Output the (x, y) coordinate of the center of the cell containing the given text.  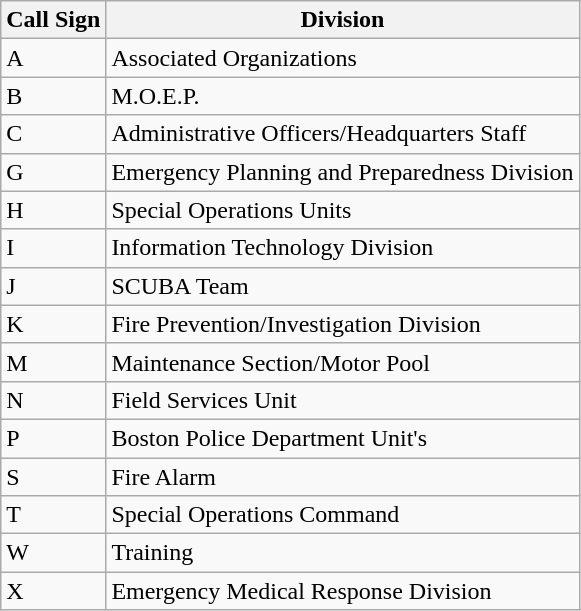
Emergency Planning and Preparedness Division (342, 172)
H (54, 210)
Fire Prevention/Investigation Division (342, 324)
J (54, 286)
W (54, 553)
N (54, 400)
Call Sign (54, 20)
S (54, 477)
B (54, 96)
M.O.E.P. (342, 96)
A (54, 58)
SCUBA Team (342, 286)
Training (342, 553)
Field Services Unit (342, 400)
P (54, 438)
Fire Alarm (342, 477)
I (54, 248)
Special Operations Units (342, 210)
Division (342, 20)
Special Operations Command (342, 515)
X (54, 591)
Emergency Medical Response Division (342, 591)
G (54, 172)
C (54, 134)
T (54, 515)
Boston Police Department Unit's (342, 438)
Associated Organizations (342, 58)
K (54, 324)
M (54, 362)
Administrative Officers/Headquarters Staff (342, 134)
Information Technology Division (342, 248)
Maintenance Section/Motor Pool (342, 362)
